Provide the (X, Y) coordinate of the cell's center where the given text is located.  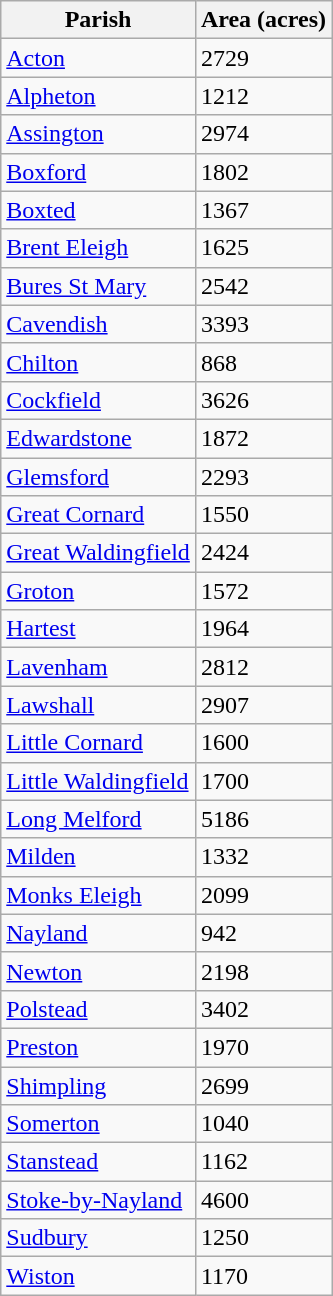
Cockfield (98, 400)
Somerton (98, 1124)
Wiston (98, 1276)
942 (263, 933)
2974 (263, 134)
2729 (263, 58)
1802 (263, 172)
Stanstead (98, 1162)
Great Waldingfield (98, 553)
1170 (263, 1276)
Brent Eleigh (98, 248)
Preston (98, 1047)
Bures St Mary (98, 286)
Milden (98, 857)
Stoke-by-Nayland (98, 1200)
Area (acres) (263, 20)
1964 (263, 629)
2542 (263, 286)
2099 (263, 895)
1970 (263, 1047)
1625 (263, 248)
2198 (263, 971)
Great Cornard (98, 515)
1550 (263, 515)
1700 (263, 781)
Alpheton (98, 96)
Nayland (98, 933)
2699 (263, 1085)
Assington (98, 134)
1162 (263, 1162)
868 (263, 362)
3626 (263, 400)
Polstead (98, 1009)
Lavenham (98, 667)
Glemsford (98, 477)
Edwardstone (98, 438)
2907 (263, 705)
1572 (263, 591)
Shimpling (98, 1085)
Long Melford (98, 819)
Chilton (98, 362)
Boxford (98, 172)
Hartest (98, 629)
1040 (263, 1124)
1872 (263, 438)
2293 (263, 477)
Newton (98, 971)
Monks Eleigh (98, 895)
Groton (98, 591)
Lawshall (98, 705)
1212 (263, 96)
1332 (263, 857)
1600 (263, 743)
3402 (263, 1009)
1367 (263, 210)
Acton (98, 58)
5186 (263, 819)
2812 (263, 667)
Parish (98, 20)
1250 (263, 1238)
4600 (263, 1200)
3393 (263, 324)
Little Waldingfield (98, 781)
Cavendish (98, 324)
Little Cornard (98, 743)
Sudbury (98, 1238)
2424 (263, 553)
Boxted (98, 210)
